Search for the cell housing the specified text and yield its [X, Y] center coordinate. 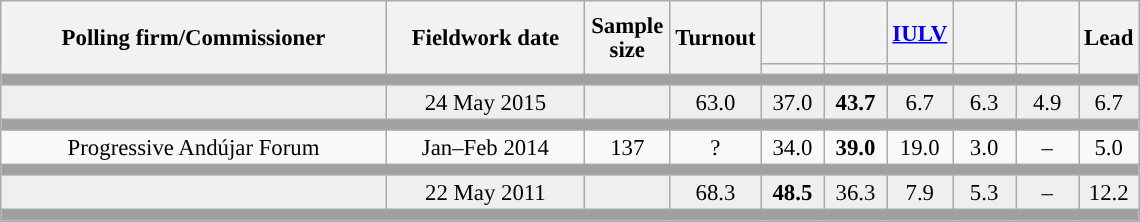
Jan–Feb 2014 [485, 148]
IULV [920, 32]
24 May 2015 [485, 102]
36.3 [856, 194]
Polling firm/Commissioner [194, 38]
22 May 2011 [485, 194]
48.5 [792, 194]
5.3 [984, 194]
4.9 [1048, 102]
6.3 [984, 102]
3.0 [984, 148]
39.0 [856, 148]
5.0 [1109, 148]
19.0 [920, 148]
Progressive Andújar Forum [194, 148]
Lead [1109, 38]
68.3 [716, 194]
Sample size [627, 38]
12.2 [1109, 194]
137 [627, 148]
Fieldwork date [485, 38]
Turnout [716, 38]
43.7 [856, 102]
63.0 [716, 102]
? [716, 148]
34.0 [792, 148]
7.9 [920, 194]
37.0 [792, 102]
